Detect which cell encompasses the target text, then output its (x, y) center coordinate. 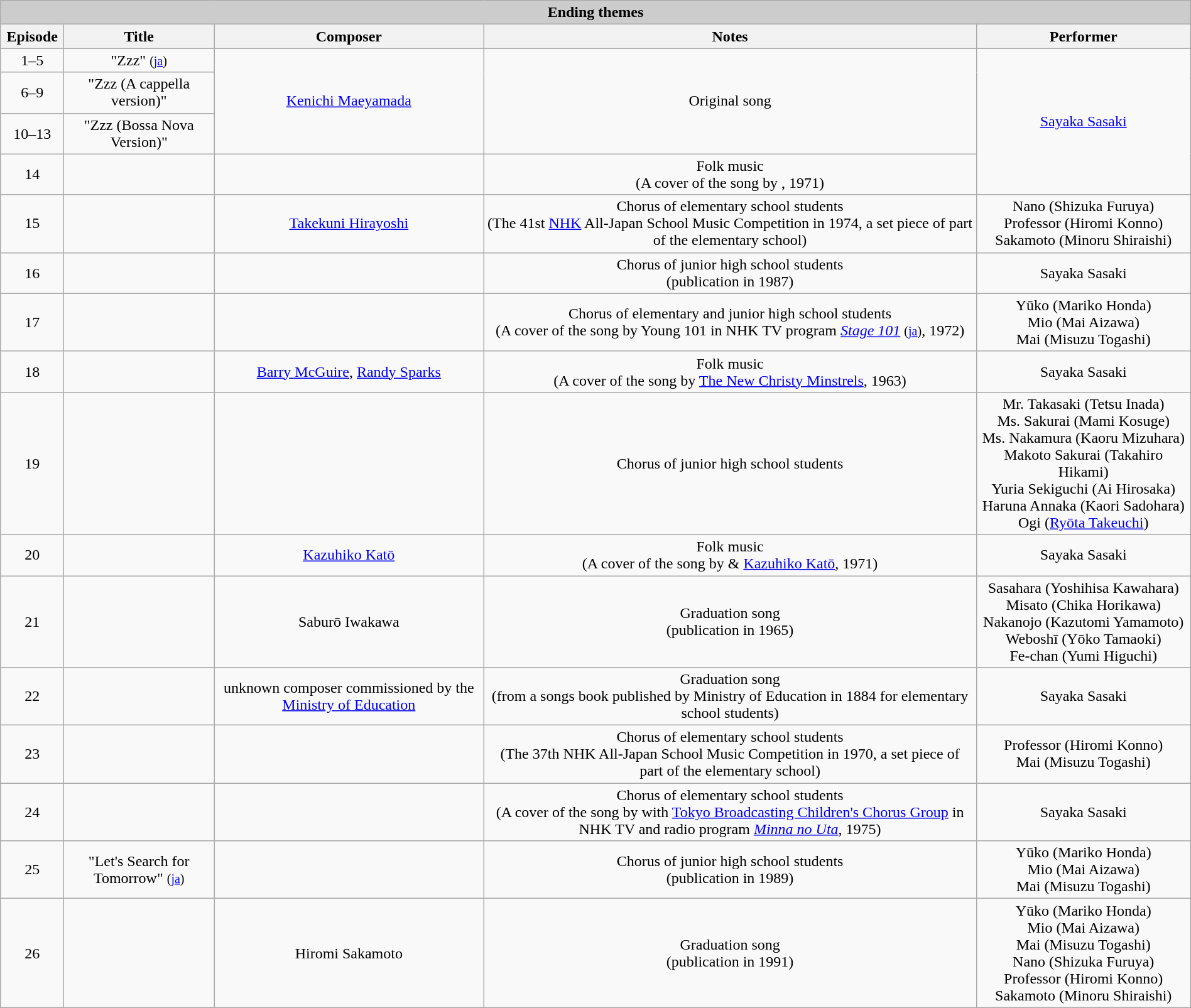
16 (33, 273)
Saburō Iwakawa (349, 621)
Hiromi Sakamoto (349, 953)
10–13 (33, 133)
Kenichi Maeyamada (349, 101)
"Zzz (Bossa Nova Version)" (139, 133)
Takekuni Hirayoshi (349, 224)
Original song (730, 101)
Graduation song(from a songs book published by Ministry of Education in 1884 for elementary school students) (730, 696)
Ending themes (595, 13)
Chorus of junior high school students (730, 463)
17 (33, 322)
25 (33, 870)
Chorus of elementary school students(The 37th NHK All-Japan School Music Competition in 1970, a set piece of part of the elementary school) (730, 754)
Episode (33, 36)
"Zzz" (ja) (139, 60)
Composer (349, 36)
21 (33, 621)
Barry McGuire, Randy Sparks (349, 372)
22 (33, 696)
Chorus of junior high school students(publication in 1989) (730, 870)
Folk music(A cover of the song by The New Christy Minstrels, 1963) (730, 372)
6–9 (33, 93)
20 (33, 555)
Sasahara (Yoshihisa Kawahara)Misato (Chika Horikawa)Nakanojo (Kazutomi Yamamoto)Weboshī (Yōko Tamaoki)Fe-chan (Yumi Higuchi) (1083, 621)
Performer (1083, 36)
18 (33, 372)
24 (33, 812)
Yūko (Mariko Honda)Mio (Mai Aizawa)Mai (Misuzu Togashi)Nano (Shizuka Furuya)Professor (Hiromi Konno)Sakamoto (Minoru Shiraishi) (1083, 953)
Graduation song(publication in 1991) (730, 953)
1–5 (33, 60)
14 (33, 175)
Notes (730, 36)
unknown composer commissioned by the Ministry of Education (349, 696)
"Zzz (A cappella version)" (139, 93)
Folk music(A cover of the song by , 1971) (730, 175)
23 (33, 754)
Professor (Hiromi Konno)Mai (Misuzu Togashi) (1083, 754)
Folk music(A cover of the song by & Kazuhiko Katō, 1971) (730, 555)
Kazuhiko Katō (349, 555)
Title (139, 36)
Graduation song(publication in 1965) (730, 621)
19 (33, 463)
"Let's Search for Tomorrow" (ja) (139, 870)
26 (33, 953)
Chorus of junior high school students(publication in 1987) (730, 273)
Chorus of elementary and junior high school students(A cover of the song by Young 101 in NHK TV program Stage 101 (ja), 1972) (730, 322)
Chorus of elementary school students(The 41st NHK All-Japan School Music Competition in 1974, a set piece of part of the elementary school) (730, 224)
15 (33, 224)
Nano (Shizuka Furuya)Professor (Hiromi Konno)Sakamoto (Minoru Shiraishi) (1083, 224)
